Find where the given text appears and provide that cell's center as (X, Y) coordinate. 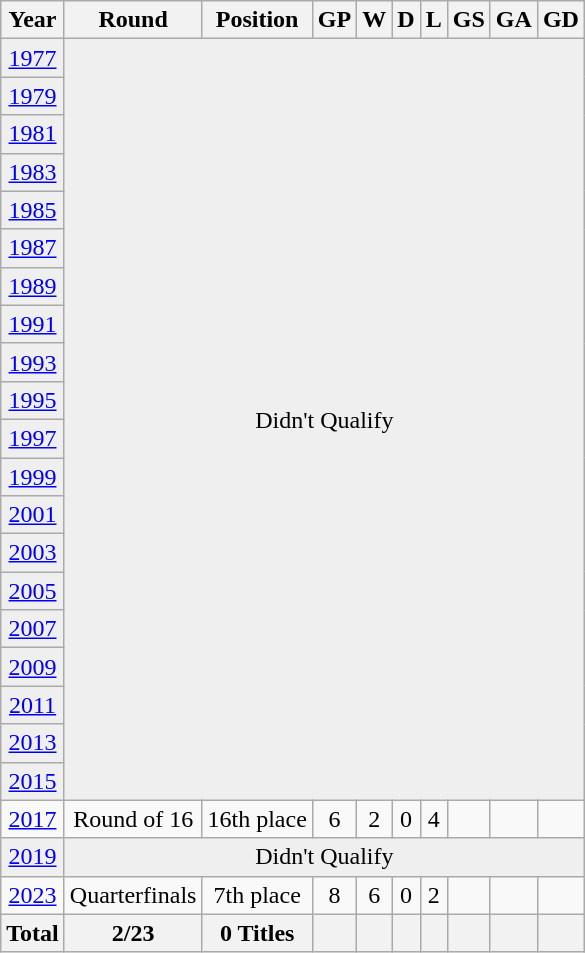
1981 (33, 134)
1991 (33, 324)
7th place (257, 895)
2011 (33, 705)
L (434, 20)
Total (33, 933)
Position (257, 20)
2007 (33, 629)
1987 (33, 248)
8 (334, 895)
2001 (33, 515)
1995 (33, 400)
1997 (33, 438)
2003 (33, 553)
2015 (33, 781)
4 (434, 819)
0 Titles (257, 933)
GA (514, 20)
1979 (33, 96)
Year (33, 20)
1989 (33, 286)
GS (468, 20)
W (374, 20)
2019 (33, 857)
Round (133, 20)
Quarterfinals (133, 895)
1977 (33, 58)
2013 (33, 743)
2023 (33, 895)
2005 (33, 591)
1993 (33, 362)
16th place (257, 819)
GP (334, 20)
2017 (33, 819)
1983 (33, 172)
2009 (33, 667)
1985 (33, 210)
GD (560, 20)
D (406, 20)
Round of 16 (133, 819)
2/23 (133, 933)
1999 (33, 477)
